Capture the cell that displays the provided text and extract its [X, Y] central coordinate. 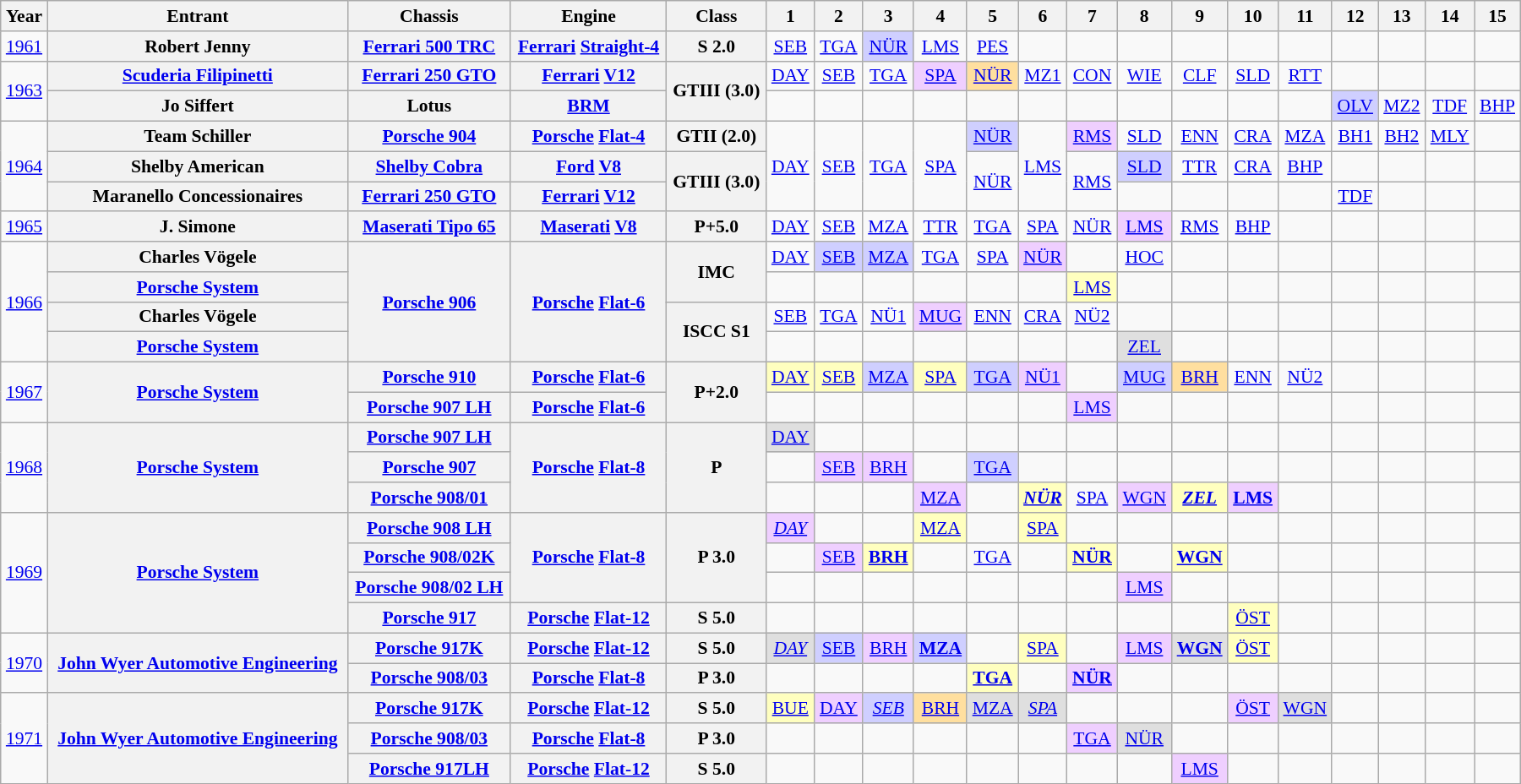
Ferrari 500 TRC [429, 46]
14 [1450, 16]
Lotus [429, 106]
Porsche 908/02K [429, 558]
S 2.0 [717, 46]
1964 [24, 167]
Porsche Flat-4 [588, 137]
Porsche 904 [429, 137]
Porsche 908/02 LH [429, 588]
Class [717, 16]
Team Schiller [198, 137]
MZ2 [1401, 106]
ISCC S1 [717, 331]
12 [1355, 16]
Porsche 917LH [429, 769]
Shelby American [198, 166]
Porsche 917 [429, 618]
4 [940, 16]
Shelby Cobra [429, 166]
7 [1092, 16]
BUE [791, 709]
BH2 [1401, 137]
RTT [1305, 76]
5 [992, 16]
Porsche 907 [429, 468]
Robert Jenny [198, 46]
BH1 [1355, 137]
Porsche 908/01 [429, 498]
MZ1 [1043, 76]
13 [1401, 16]
Ferrari Straight-4 [588, 46]
8 [1144, 16]
PES [992, 46]
1966 [24, 302]
WIE [1144, 76]
Porsche 906 [429, 302]
Porsche 910 [429, 378]
1969 [24, 573]
1967 [24, 392]
CLF [1200, 76]
Jo Siffert [198, 106]
Maranello Concessionaires [198, 197]
CON [1092, 76]
6 [1043, 16]
1963 [24, 91]
2 [838, 16]
Engine [588, 16]
Year [24, 16]
Porsche 908 LH [429, 528]
1970 [24, 662]
IMC [717, 272]
1965 [24, 227]
BRM [588, 106]
P+2.0 [717, 392]
Maserati V8 [588, 227]
OLV [1355, 106]
Maserati Tipo 65 [429, 227]
P [717, 468]
MLY [1450, 137]
Chassis [429, 16]
10 [1252, 16]
P+5.0 [717, 227]
11 [1305, 16]
Scuderia Filipinetti [198, 76]
15 [1497, 16]
9 [1200, 16]
Entrant [198, 16]
1968 [24, 468]
GTII (2.0) [717, 137]
3 [888, 16]
J. Simone [198, 227]
Ford V8 [588, 166]
HOC [1144, 257]
1961 [24, 46]
1971 [24, 738]
1 [791, 16]
